Identify which cell holds the provided text, then report its (X, Y) central coordinate. 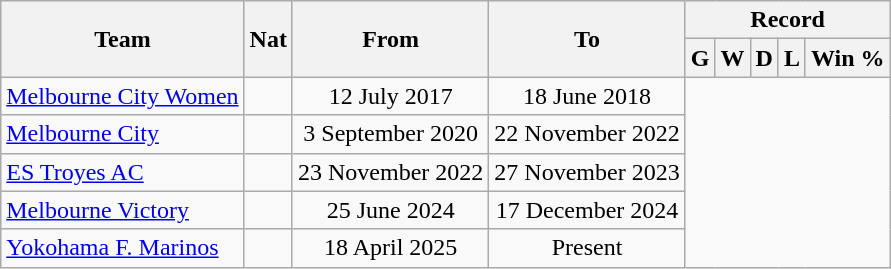
Present (587, 248)
22 November 2022 (587, 134)
23 November 2022 (390, 172)
Win % (848, 58)
18 April 2025 (390, 248)
Record (788, 20)
To (587, 39)
12 July 2017 (390, 96)
25 June 2024 (390, 210)
L (792, 58)
W (732, 58)
ES Troyes AC (122, 172)
Yokohama F. Marinos (122, 248)
Melbourne City (122, 134)
18 June 2018 (587, 96)
From (390, 39)
17 December 2024 (587, 210)
D (764, 58)
Melbourne Victory (122, 210)
Nat (268, 39)
27 November 2023 (587, 172)
G (700, 58)
Melbourne City Women (122, 96)
3 September 2020 (390, 134)
Team (122, 39)
